Return the (x, y) coordinate for the center point of the cell that contains the specified text.  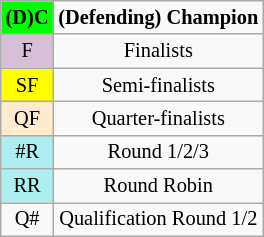
SF (28, 85)
F (28, 51)
Qualification Round 1/2 (158, 219)
Finalists (158, 51)
RR (28, 186)
Round Robin (158, 186)
Q# (28, 219)
Semi-finalists (158, 85)
#R (28, 152)
(D)C (28, 17)
Round 1/2/3 (158, 152)
(Defending) Champion (158, 17)
QF (28, 118)
Quarter-finalists (158, 118)
